Return (x, y) of the center of cell containing provided text 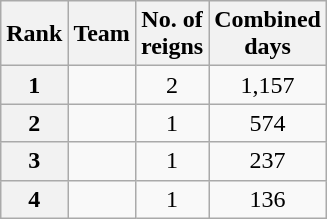
3 (34, 161)
237 (268, 161)
No. ofreigns (172, 34)
Rank (34, 34)
574 (268, 123)
136 (268, 199)
4 (34, 199)
Team (102, 34)
1,157 (268, 85)
Combineddays (268, 34)
